Return the [X, Y] coordinate for the center point of the cell that contains the specified text.  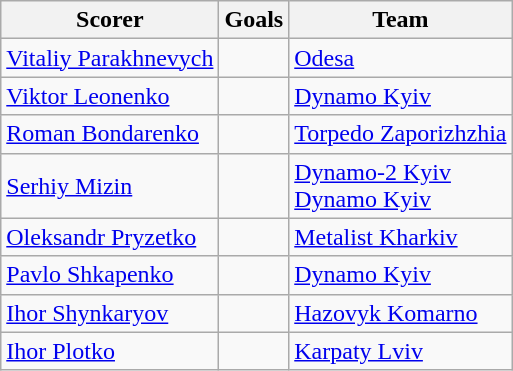
Odesa [400, 58]
Roman Bondarenko [110, 134]
Torpedo Zaporizhzhia [400, 134]
Scorer [110, 20]
Karpaty Lviv [400, 351]
Ihor Plotko [110, 351]
Serhiy Mizin [110, 186]
Oleksandr Pryzetko [110, 237]
Hazovyk Komarno [400, 313]
Goals [254, 20]
Metalist Kharkiv [400, 237]
Vitaliy Parakhnevych [110, 58]
Team [400, 20]
Pavlo Shkapenko [110, 275]
Ihor Shynkaryov [110, 313]
Dynamo-2 Kyiv Dynamo Kyiv [400, 186]
Viktor Leonenko [110, 96]
